Scan for the cell matching the given text and deliver its (x, y) coordinate at center. 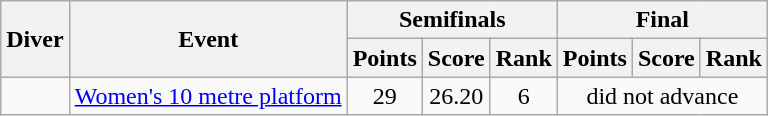
Event (208, 39)
6 (524, 96)
Semifinals (452, 20)
Diver (35, 39)
26.20 (456, 96)
29 (384, 96)
did not advance (662, 96)
Women's 10 metre platform (208, 96)
Final (662, 20)
